Return the (X, Y) coordinate for the center point of the cell that contains the specified text.  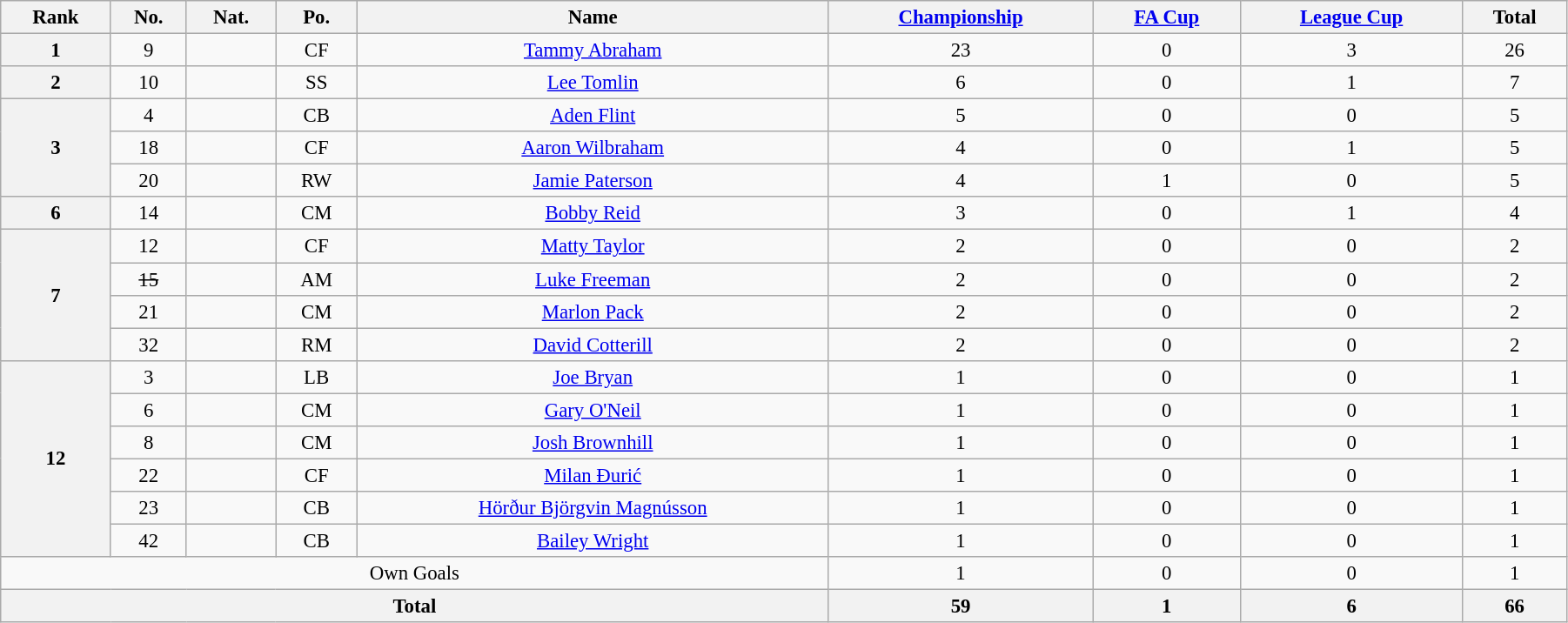
18 (148, 148)
Bobby Reid (593, 213)
Championship (961, 17)
SS (317, 83)
Lee Tomlin (593, 83)
Marlon Pack (593, 311)
No. (148, 17)
15 (148, 279)
Bailey Wright (593, 540)
20 (148, 181)
9 (148, 50)
26 (1515, 50)
32 (148, 345)
Joe Bryan (593, 377)
42 (148, 540)
Aaron Wilbraham (593, 148)
Luke Freeman (593, 279)
AM (317, 279)
David Cotterill (593, 345)
Name (593, 17)
Gary O'Neil (593, 410)
LB (317, 377)
FA Cup (1166, 17)
21 (148, 311)
59 (961, 606)
League Cup (1350, 17)
Nat. (231, 17)
Po. (317, 17)
10 (148, 83)
RM (317, 345)
8 (148, 443)
66 (1515, 606)
Hörður Björgvin Magnússon (593, 508)
Matty Taylor (593, 246)
22 (148, 475)
Rank (56, 17)
Josh Brownhill (593, 443)
Aden Flint (593, 116)
Own Goals (414, 573)
RW (317, 181)
Milan Đurić (593, 475)
Tammy Abraham (593, 50)
Jamie Paterson (593, 181)
14 (148, 213)
